From the cell containing the given text, extract its center point as [x, y] coordinate. 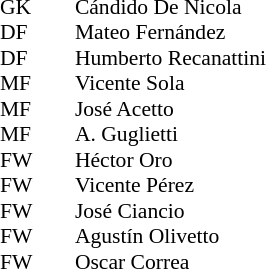
José Ciancio [170, 211]
Agustín Olivetto [170, 237]
Héctor Oro [170, 160]
A. Guglietti [170, 135]
Vicente Sola [170, 83]
José Acetto [170, 109]
Humberto Recanattini [170, 58]
Mateo Fernández [170, 33]
Vicente Pérez [170, 185]
